Determine the (X, Y) coordinate at the center of the cell enclosing the given text.  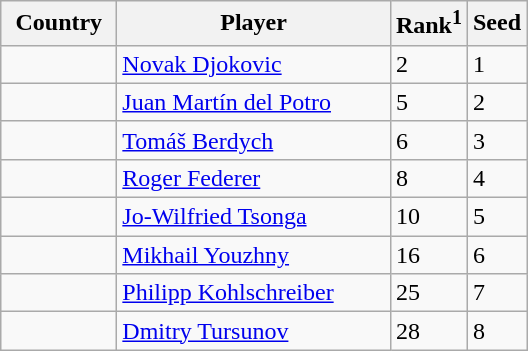
Player (254, 24)
1 (496, 64)
Rank1 (428, 24)
16 (428, 255)
Jo-Wilfried Tsonga (254, 217)
Juan Martín del Potro (254, 102)
Philipp Kohlschreiber (254, 293)
28 (428, 331)
Seed (496, 24)
3 (496, 140)
4 (496, 178)
Tomáš Berdych (254, 140)
Country (59, 24)
Novak Djokovic (254, 64)
Roger Federer (254, 178)
Dmitry Tursunov (254, 331)
25 (428, 293)
10 (428, 217)
7 (496, 293)
Mikhail Youzhny (254, 255)
